Detect which cell encompasses the target text, then output its (X, Y) center coordinate. 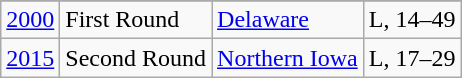
L, 14–49 (412, 20)
Delaware (288, 20)
2015 (30, 58)
First Round (136, 20)
2000 (30, 20)
Northern Iowa (288, 58)
L, 17–29 (412, 58)
Second Round (136, 58)
